Find where the given text appears and provide that cell's center as (X, Y) coordinate. 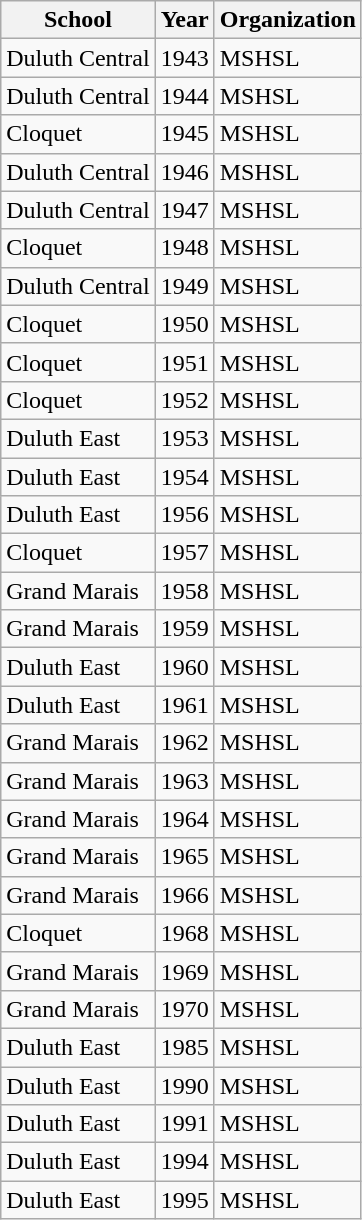
1970 (184, 1009)
1995 (184, 1200)
1949 (184, 286)
1991 (184, 1124)
1953 (184, 438)
1952 (184, 400)
1964 (184, 819)
1956 (184, 515)
1947 (184, 210)
1990 (184, 1085)
1963 (184, 781)
1944 (184, 96)
1962 (184, 743)
1965 (184, 857)
1946 (184, 172)
1954 (184, 477)
1985 (184, 1047)
1951 (184, 362)
1945 (184, 134)
1969 (184, 971)
School (78, 20)
1994 (184, 1162)
1966 (184, 895)
Organization (288, 20)
1950 (184, 324)
1959 (184, 629)
Year (184, 20)
1957 (184, 553)
1961 (184, 705)
1960 (184, 667)
1958 (184, 591)
1943 (184, 58)
1968 (184, 933)
1948 (184, 248)
